Locate the cell with the specified text and output its (x, y) center coordinate. 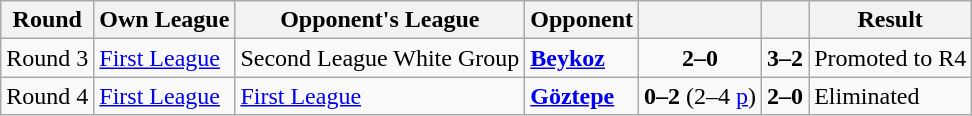
Own League (164, 20)
Göztepe (582, 96)
Second League White Group (380, 58)
Round (48, 20)
Opponent (582, 20)
Round 3 (48, 58)
Eliminated (890, 96)
Opponent's League (380, 20)
Promoted to R4 (890, 58)
3–2 (786, 58)
Beykoz (582, 58)
Result (890, 20)
Round 4 (48, 96)
0–2 (2–4 p) (700, 96)
